Extract the [X, Y] coordinate from the center of the cell holding the provided text.  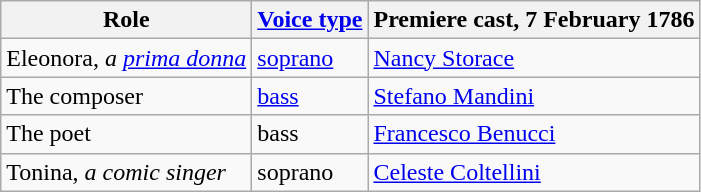
Premiere cast, 7 February 1786 [534, 20]
Tonina, a comic singer [126, 172]
Celeste Coltellini [534, 172]
Eleonora, a prima donna [126, 58]
The poet [126, 134]
Role [126, 20]
The composer [126, 96]
Francesco Benucci [534, 134]
Stefano Mandini [534, 96]
Voice type [310, 20]
Nancy Storace [534, 58]
